Return the [X, Y] coordinate for the center point of the cell that contains the specified text.  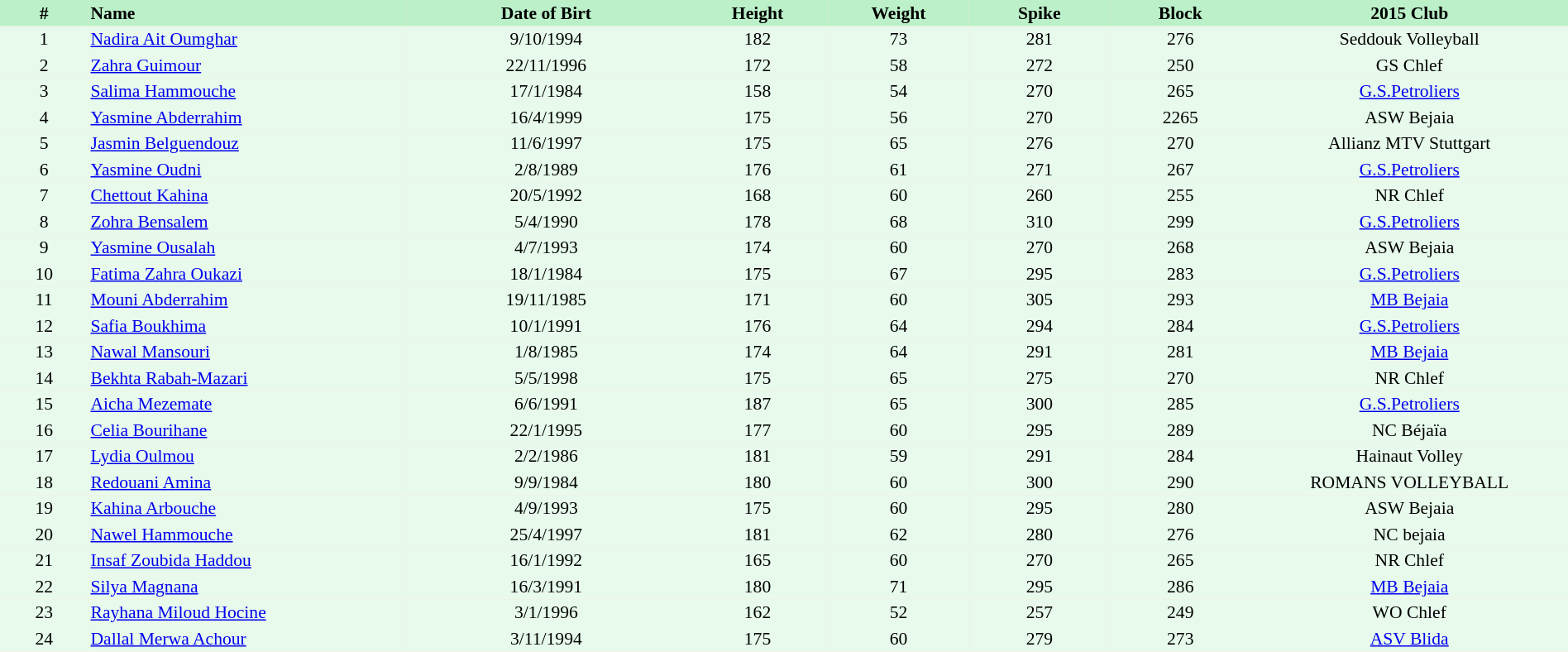
Jasmin Belguendouz [246, 144]
NC bejaia [1409, 535]
279 [1040, 639]
6 [44, 170]
56 [898, 117]
68 [898, 222]
Kahina Arbouche [246, 508]
Fatima Zahra Oukazi [246, 274]
19/11/1985 [546, 300]
165 [758, 561]
20/5/1992 [546, 195]
10/1/1991 [546, 326]
Redouani Amina [246, 482]
9/10/1994 [546, 40]
289 [1180, 430]
21 [44, 561]
285 [1180, 404]
18/1/1984 [546, 274]
3/1/1996 [546, 612]
Insaf Zoubida Haddou [246, 561]
18 [44, 482]
# [44, 13]
19 [44, 508]
162 [758, 612]
4/9/1993 [546, 508]
260 [1040, 195]
Mouni Abderrahim [246, 300]
Yasmine Abderrahim [246, 117]
5 [44, 144]
Date of Birt [546, 13]
Zohra Bensalem [246, 222]
Aicha Mezemate [246, 404]
54 [898, 91]
Weight [898, 13]
2265 [1180, 117]
NC Béjaïa [1409, 430]
Chettout Kahina [246, 195]
Height [758, 13]
WO Chlef [1409, 612]
299 [1180, 222]
Rayhana Miloud Hocine [246, 612]
267 [1180, 170]
59 [898, 457]
62 [898, 535]
310 [1040, 222]
Yasmine Ousalah [246, 248]
17/1/1984 [546, 91]
305 [1040, 300]
249 [1180, 612]
2 [44, 65]
16/3/1991 [546, 587]
22/1/1995 [546, 430]
Block [1180, 13]
Lydia Oulmou [246, 457]
6/6/1991 [546, 404]
187 [758, 404]
25/4/1997 [546, 535]
23 [44, 612]
Dallal Merwa Achour [246, 639]
Zahra Guimour [246, 65]
15 [44, 404]
22/11/1996 [546, 65]
Seddouk Volleyball [1409, 40]
Allianz MTV Stuttgart [1409, 144]
Safia Boukhima [246, 326]
2/2/1986 [546, 457]
16/1/1992 [546, 561]
178 [758, 222]
272 [1040, 65]
268 [1180, 248]
Yasmine Oudni [246, 170]
172 [758, 65]
4 [44, 117]
16 [44, 430]
9/9/1984 [546, 482]
Silya Magnana [246, 587]
GS Chlef [1409, 65]
3 [44, 91]
71 [898, 587]
Celia Bourihane [246, 430]
Nadira Ait Oumghar [246, 40]
Bekhta Rabah-Mazari [246, 378]
283 [1180, 274]
Nawal Mansouri [246, 352]
Spike [1040, 13]
73 [898, 40]
5/5/1998 [546, 378]
16/4/1999 [546, 117]
171 [758, 300]
Salima Hammouche [246, 91]
61 [898, 170]
8 [44, 222]
11/6/1997 [546, 144]
22 [44, 587]
4/7/1993 [546, 248]
286 [1180, 587]
294 [1040, 326]
9 [44, 248]
2/8/1989 [546, 170]
12 [44, 326]
257 [1040, 612]
275 [1040, 378]
52 [898, 612]
1 [44, 40]
2015 Club [1409, 13]
3/11/1994 [546, 639]
14 [44, 378]
273 [1180, 639]
168 [758, 195]
Name [246, 13]
271 [1040, 170]
17 [44, 457]
67 [898, 274]
10 [44, 274]
13 [44, 352]
11 [44, 300]
177 [758, 430]
158 [758, 91]
290 [1180, 482]
255 [1180, 195]
182 [758, 40]
58 [898, 65]
7 [44, 195]
20 [44, 535]
24 [44, 639]
1/8/1985 [546, 352]
250 [1180, 65]
Hainaut Volley [1409, 457]
ROMANS VOLLEYBALL [1409, 482]
293 [1180, 300]
ASV Blida [1409, 639]
5/4/1990 [546, 222]
Nawel Hammouche [246, 535]
